Search for the cell housing the specified text and yield its [X, Y] center coordinate. 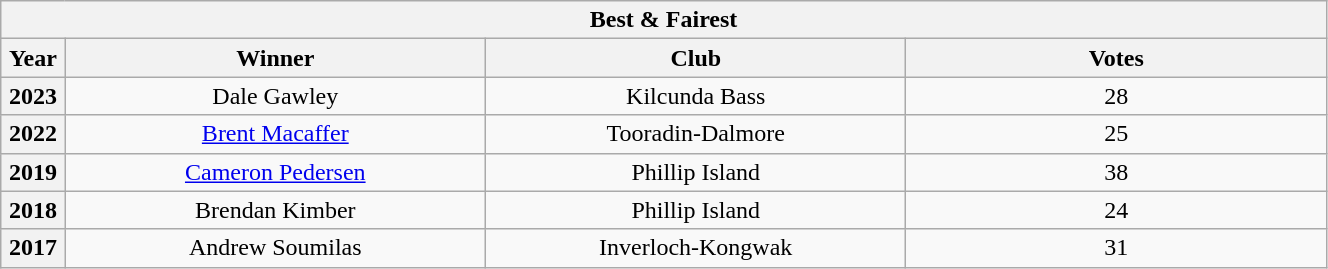
2023 [33, 96]
Inverloch-Kongwak [696, 248]
Best & Fairest [664, 20]
2022 [33, 134]
25 [1116, 134]
24 [1116, 210]
Andrew Soumilas [275, 248]
2017 [33, 248]
Tooradin-Dalmore [696, 134]
Dale Gawley [275, 96]
Year [33, 58]
Club [696, 58]
31 [1116, 248]
2019 [33, 172]
Winner [275, 58]
2018 [33, 210]
Brendan Kimber [275, 210]
Votes [1116, 58]
38 [1116, 172]
Kilcunda Bass [696, 96]
28 [1116, 96]
Brent Macaffer [275, 134]
Cameron Pedersen [275, 172]
